Find where the given text appears and provide that cell's center as (X, Y) coordinate. 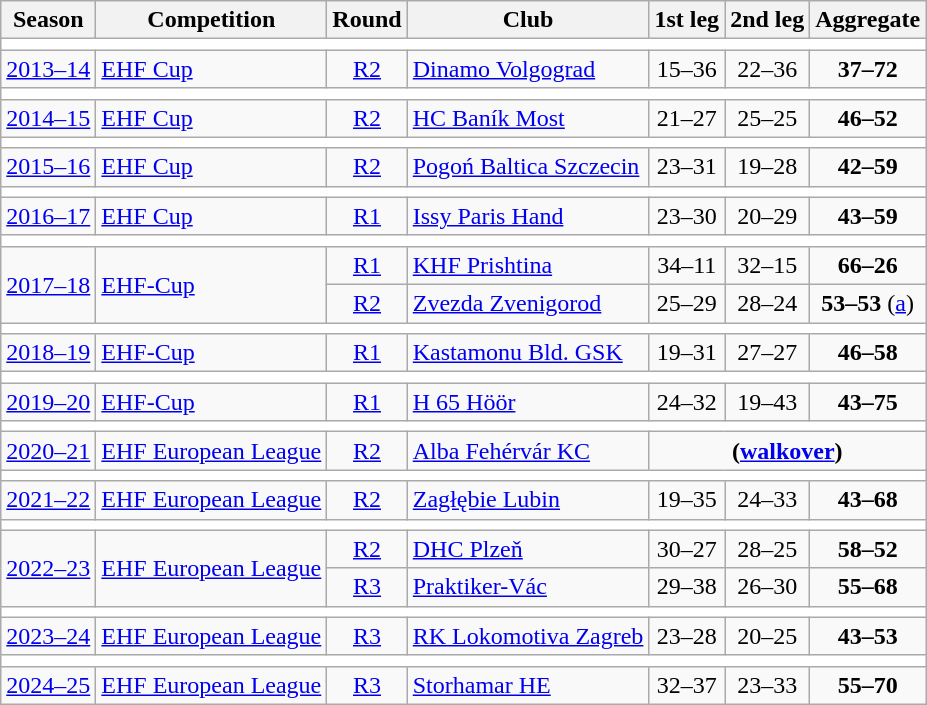
43–53 (868, 636)
Dinamo Volgograd (528, 69)
2nd leg (768, 20)
Season (48, 20)
46–58 (868, 353)
2021–22 (48, 500)
2020–21 (48, 451)
23–28 (687, 636)
2013–14 (48, 69)
42–59 (868, 167)
28–24 (768, 303)
30–27 (687, 549)
Club (528, 20)
25–29 (687, 303)
24–32 (687, 402)
19–35 (687, 500)
26–30 (768, 587)
53–53 (a) (868, 303)
Pogoń Baltica Szczecin (528, 167)
Zagłębie Lubin (528, 500)
Competition (212, 20)
Round (367, 20)
46–52 (868, 118)
2015–16 (48, 167)
19–28 (768, 167)
2023–24 (48, 636)
58–52 (868, 549)
Issy Paris Hand (528, 216)
21–27 (687, 118)
43–59 (868, 216)
2017–18 (48, 284)
2016–17 (48, 216)
Praktiker-Vác (528, 587)
43–75 (868, 402)
43–68 (868, 500)
2019–20 (48, 402)
28–25 (768, 549)
19–31 (687, 353)
Aggregate (868, 20)
23–33 (768, 685)
Zvezda Zvenigorod (528, 303)
15–36 (687, 69)
24–33 (768, 500)
32–15 (768, 265)
34–11 (687, 265)
(walkover) (788, 451)
55–70 (868, 685)
Alba Fehérvár KC (528, 451)
2024–25 (48, 685)
20–25 (768, 636)
2022–23 (48, 568)
HC Baník Most (528, 118)
37–72 (868, 69)
27–27 (768, 353)
2014–15 (48, 118)
KHF Prishtina (528, 265)
2018–19 (48, 353)
29–38 (687, 587)
19–43 (768, 402)
H 65 Höör (528, 402)
23–30 (687, 216)
Storhamar HE (528, 685)
DHC Plzeň (528, 549)
22–36 (768, 69)
55–68 (868, 587)
23–31 (687, 167)
Kastamonu Bld. GSK (528, 353)
20–29 (768, 216)
32–37 (687, 685)
25–25 (768, 118)
RK Lokomotiva Zagreb (528, 636)
66–26 (868, 265)
1st leg (687, 20)
